Return [x, y] of the center of cell containing provided text 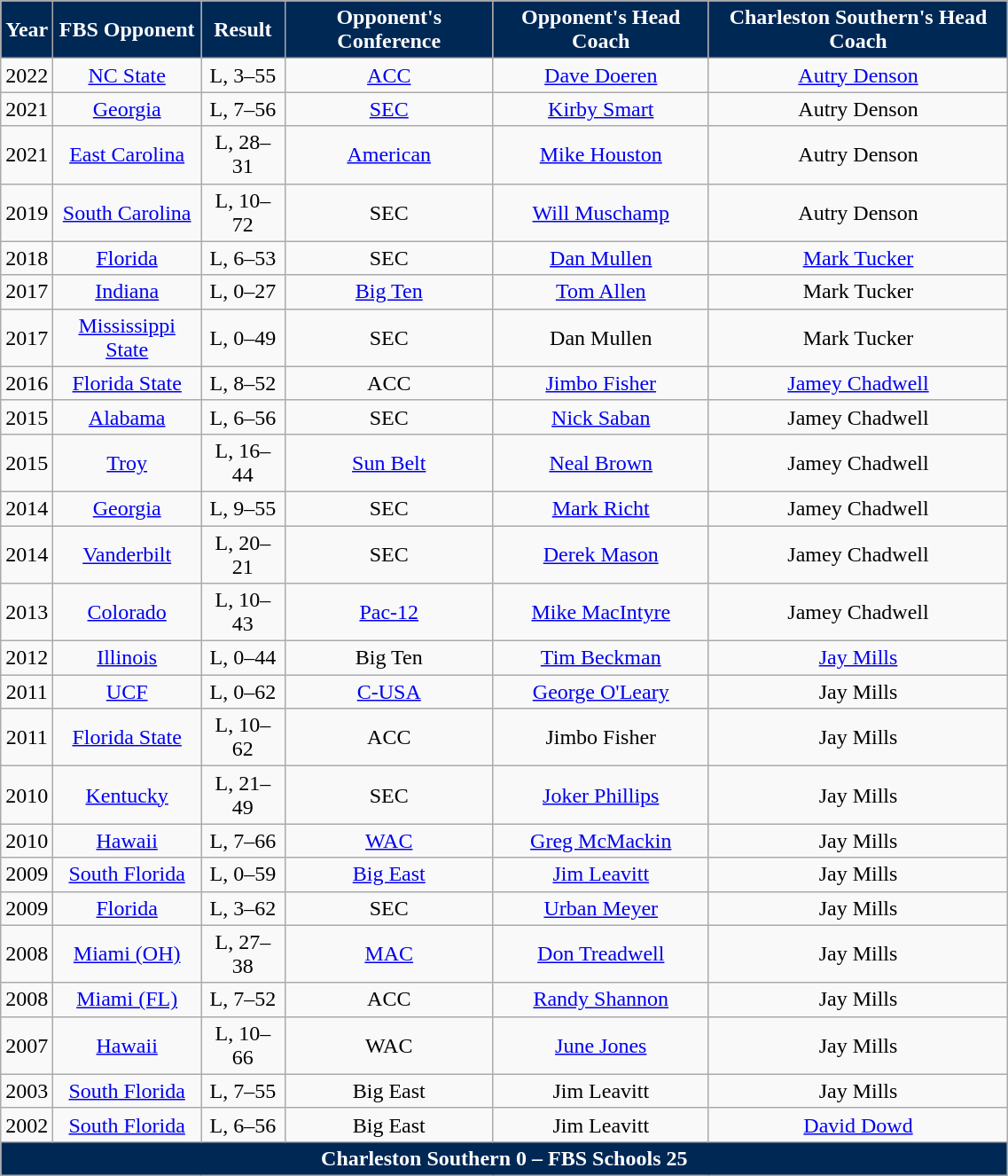
Mark Richt [601, 508]
MAC [388, 954]
2012 [27, 658]
Don Treadwell [601, 954]
Miami (OH) [128, 954]
Result [243, 30]
L, 28–31 [243, 154]
2018 [27, 258]
David Dowd [858, 1125]
L, 0–49 [243, 337]
South Carolina [128, 213]
2016 [27, 383]
Mississippi State [128, 337]
Pac-12 [388, 612]
2007 [27, 1045]
Urban Meyer [601, 908]
Joker Phillips [601, 795]
L, 8–52 [243, 383]
2022 [27, 75]
L, 21–49 [243, 795]
2013 [27, 612]
Will Muschamp [601, 213]
2002 [27, 1125]
Kirby Smart [601, 109]
L, 6–53 [243, 258]
Charleston Southern's Head Coach [858, 30]
Dave Doeren [601, 75]
Tom Allen [601, 292]
June Jones [601, 1045]
L, 0–44 [243, 658]
NC State [128, 75]
L, 27–38 [243, 954]
Miami (FL) [128, 1000]
2019 [27, 213]
Sun Belt [388, 463]
Illinois [128, 658]
George O'Leary [601, 692]
L, 10–43 [243, 612]
East Carolina [128, 154]
L, 7–55 [243, 1091]
Opponent's Conference [388, 30]
Indiana [128, 292]
C-USA [388, 692]
Mike MacIntyre [601, 612]
Opponent's Head Coach [601, 30]
Alabama [128, 417]
L, 3–62 [243, 908]
Charleston Southern 0 – FBS Schools 25 [504, 1158]
L, 7–56 [243, 109]
L, 9–55 [243, 508]
UCF [128, 692]
FBS Opponent [128, 30]
L, 0–27 [243, 292]
L, 7–66 [243, 841]
L, 7–52 [243, 1000]
Tim Beckman [601, 658]
L, 16–44 [243, 463]
L, 0–62 [243, 692]
Kentucky [128, 795]
Derek Mason [601, 553]
2003 [27, 1091]
Greg McMackin [601, 841]
Colorado [128, 612]
L, 0–59 [243, 874]
Nick Saban [601, 417]
L, 10–72 [243, 213]
L, 10–62 [243, 738]
Vanderbilt [128, 553]
Year [27, 30]
L, 10–66 [243, 1045]
L, 3–55 [243, 75]
Randy Shannon [601, 1000]
Troy [128, 463]
Neal Brown [601, 463]
L, 20–21 [243, 553]
Mike Houston [601, 154]
American [388, 154]
